Return the [x, y] coordinate for the center point of the cell that contains the specified text.  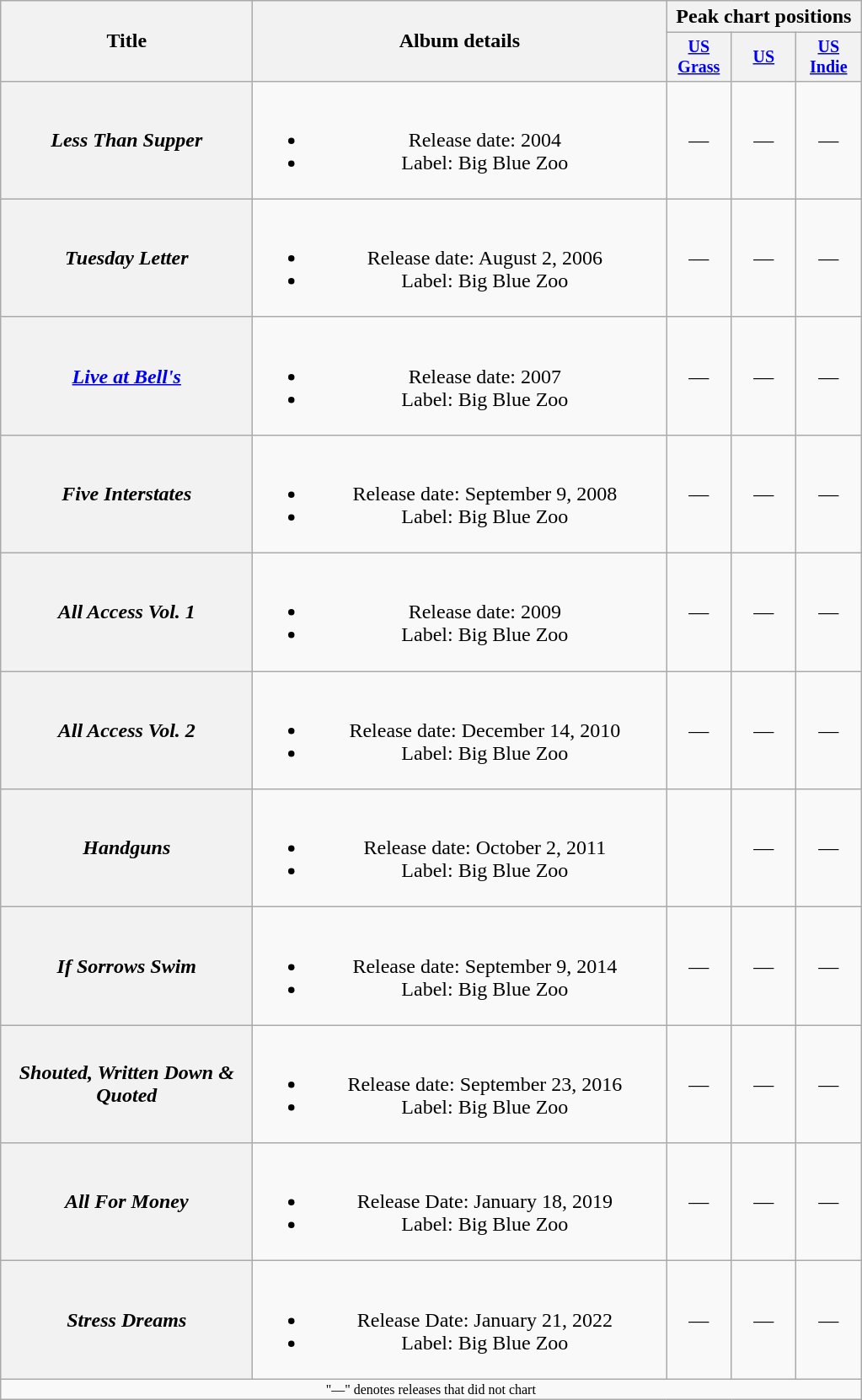
Live at Bell's [126, 376]
"—" denotes releases that did not chart [431, 1389]
Release date: 2007Label: Big Blue Zoo [460, 376]
Release date: December 14, 2010Label: Big Blue Zoo [460, 730]
Release date: September 23, 2016Label: Big Blue Zoo [460, 1084]
Release date: September 9, 2008Label: Big Blue Zoo [460, 494]
Release Date: January 18, 2019Label: Big Blue Zoo [460, 1202]
Handguns [126, 848]
All Access Vol. 1 [126, 612]
US Indie [829, 57]
Peak chart positions [763, 17]
If Sorrows Swim [126, 966]
Title [126, 41]
US [763, 57]
Release date: October 2, 2011Label: Big Blue Zoo [460, 848]
Stress Dreams [126, 1320]
Album details [460, 41]
Tuesday Letter [126, 258]
US Grass [699, 57]
Release date: September 9, 2014Label: Big Blue Zoo [460, 966]
Release date: 2004Label: Big Blue Zoo [460, 140]
Release date: 2009Label: Big Blue Zoo [460, 612]
Five Interstates [126, 494]
Less Than Supper [126, 140]
Release Date: January 21, 2022Label: Big Blue Zoo [460, 1320]
Release date: August 2, 2006Label: Big Blue Zoo [460, 258]
Shouted, Written Down & Quoted [126, 1084]
All For Money [126, 1202]
All Access Vol. 2 [126, 730]
